From the cell containing the given text, extract its center point as [x, y] coordinate. 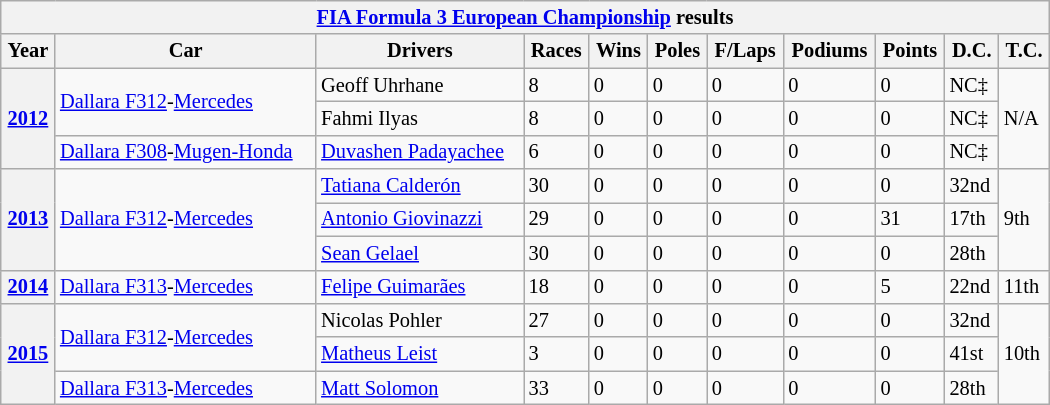
10th [1024, 354]
Wins [618, 51]
Points [910, 51]
27 [556, 320]
18 [556, 287]
Felipe Guimarães [420, 287]
2012 [28, 118]
Geoff Uhrhane [420, 85]
Tatiana Calderón [420, 186]
Podiums [829, 51]
T.C. [1024, 51]
Antonio Giovinazzi [420, 219]
2014 [28, 287]
Sean Gelael [420, 253]
2013 [28, 220]
41st [972, 354]
22nd [972, 287]
9th [1024, 220]
Car [186, 51]
17th [972, 219]
N/A [1024, 118]
33 [556, 388]
31 [910, 219]
2015 [28, 354]
5 [910, 287]
Fahmi Ilyas [420, 118]
F/Laps [745, 51]
3 [556, 354]
Duvashen Padayachee [420, 152]
Matheus Leist [420, 354]
Races [556, 51]
D.C. [972, 51]
Matt Solomon [420, 388]
29 [556, 219]
FIA Formula 3 European Championship results [525, 17]
Poles [678, 51]
11th [1024, 287]
Nicolas Pohler [420, 320]
Drivers [420, 51]
Year [28, 51]
Dallara F308-Mugen-Honda [186, 152]
6 [556, 152]
